Scan for the cell matching the given text and deliver its (X, Y) coordinate at center. 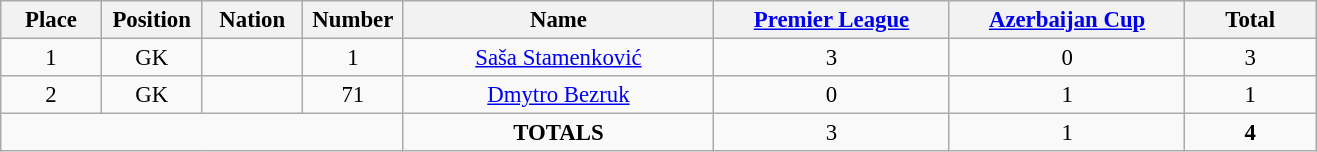
2 (52, 95)
Nation (252, 20)
TOTALS (558, 133)
Premier League (832, 20)
Total (1250, 20)
71 (354, 95)
Azerbaijan Cup (1067, 20)
Name (558, 20)
Saša Stamenković (558, 58)
Place (52, 20)
4 (1250, 133)
Position (152, 20)
Number (354, 20)
Dmytro Bezruk (558, 95)
